Locate the cell with the specified text and output its [x, y] center coordinate. 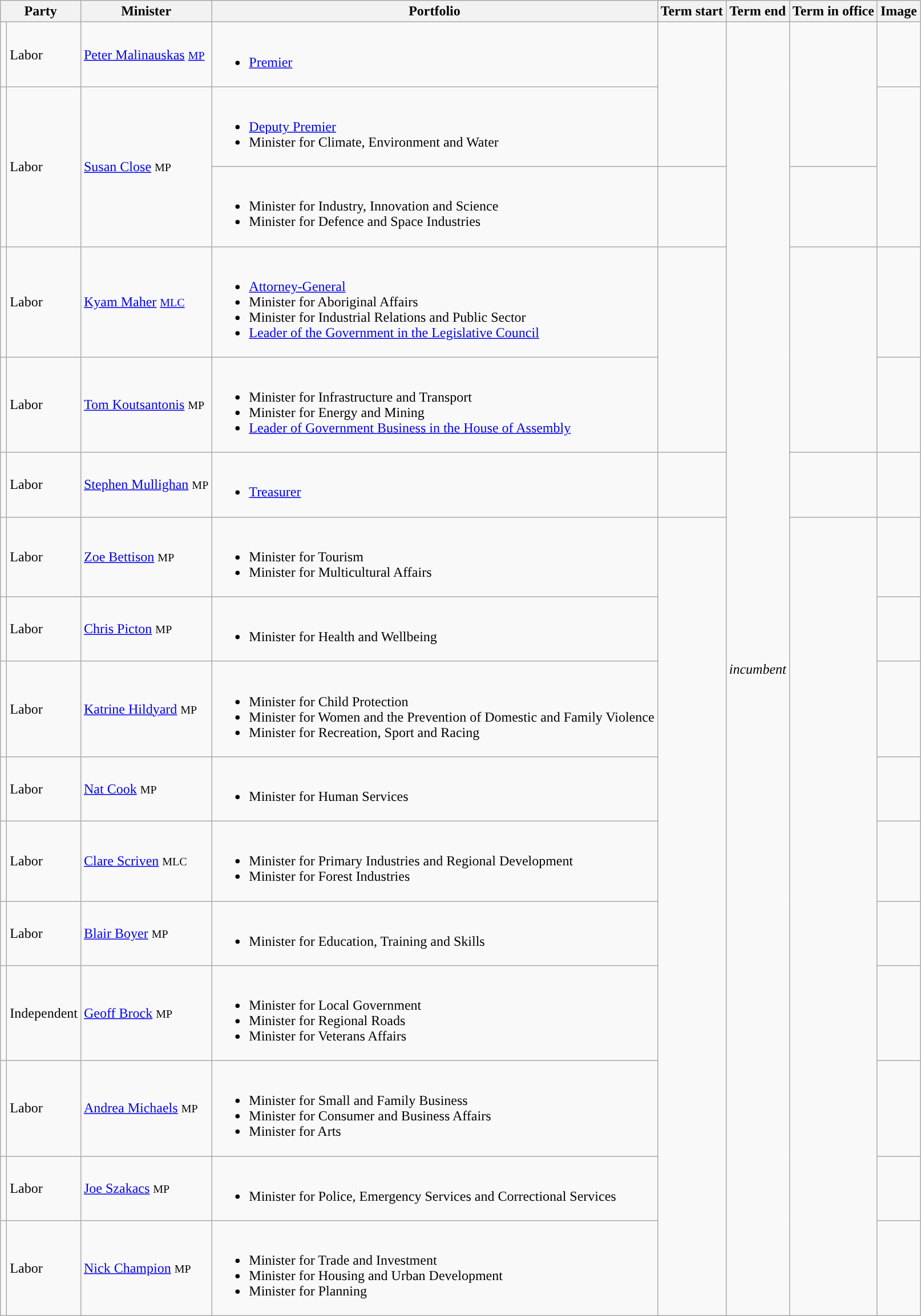
Minister for Child ProtectionMinister for Women and the Prevention of Domestic and Family ViolenceMinister for Recreation, Sport and Racing [435, 708]
Clare Scriven MLC [146, 861]
Minister for Trade and InvestmentMinister for Housing and Urban DevelopmentMinister for Planning [435, 1269]
Minister for Education, Training and Skills [435, 933]
Stephen Mullighan MP [146, 485]
Premier [435, 55]
Minister for Health and Wellbeing [435, 629]
Minister for Primary Industries and Regional DevelopmentMinister for Forest Industries [435, 861]
Minister for Human Services [435, 788]
Minister [146, 11]
Party [41, 11]
Portfolio [435, 11]
Minister for TourismMinister for Multicultural Affairs [435, 557]
Term start [692, 11]
Nick Champion MP [146, 1269]
Minister for Local GovernmentMinister for Regional RoadsMinister for Veterans Affairs [435, 1013]
Geoff Brock MP [146, 1013]
Minister for Police, Emergency Services and Correctional Services [435, 1189]
incumbent [758, 669]
Chris Picton MP [146, 629]
Tom Koutsantonis MP [146, 405]
Kyam Maher MLC [146, 302]
Zoe Bettison MP [146, 557]
Blair Boyer MP [146, 933]
Minister for Industry, Innovation and ScienceMinister for Defence and Space Industries [435, 206]
Deputy PremierMinister for Climate, Environment and Water [435, 127]
Term in office [833, 11]
Peter Malinauskas MP [146, 55]
Katrine Hildyard MP [146, 708]
Susan Close MP [146, 167]
Attorney-GeneralMinister for Aboriginal AffairsMinister for Industrial Relations and Public SectorLeader of the Government in the Legislative Council [435, 302]
Treasurer [435, 485]
Nat Cook MP [146, 788]
Minister for Small and Family BusinessMinister for Consumer and Business AffairsMinister for Arts [435, 1109]
Term end [758, 11]
Joe Szakacs MP [146, 1189]
Andrea Michaels MP [146, 1109]
Image [898, 11]
Independent [44, 1013]
Minister for Infrastructure and TransportMinister for Energy and MiningLeader of Government Business in the House of Assembly [435, 405]
